Locate the cell with the specified text and output its (X, Y) center coordinate. 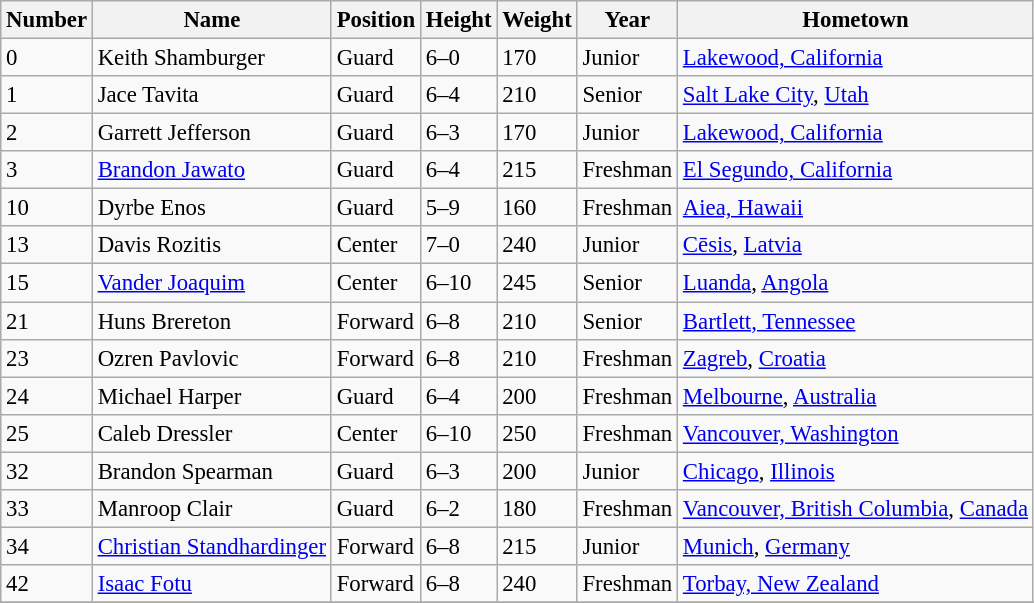
Jace Tavita (212, 95)
Munich, Germany (856, 546)
Name (212, 20)
Caleb Dressler (212, 433)
Hometown (856, 20)
Isaac Fotu (212, 584)
6–0 (458, 58)
Zagreb, Croatia (856, 358)
Michael Harper (212, 396)
160 (537, 208)
Weight (537, 20)
Number (47, 20)
Cēsis, Latvia (856, 245)
32 (47, 471)
Salt Lake City, Utah (856, 95)
Garrett Jefferson (212, 133)
Vancouver, Washington (856, 433)
Aiea, Hawaii (856, 208)
7–0 (458, 245)
42 (47, 584)
Chicago, Illinois (856, 471)
El Segundo, California (856, 170)
245 (537, 283)
10 (47, 208)
0 (47, 58)
250 (537, 433)
15 (47, 283)
Dyrbe Enos (212, 208)
Torbay, New Zealand (856, 584)
Year (627, 20)
21 (47, 321)
33 (47, 509)
180 (537, 509)
5–9 (458, 208)
34 (47, 546)
13 (47, 245)
24 (47, 396)
Christian Standhardinger (212, 546)
25 (47, 433)
Melbourne, Australia (856, 396)
Manroop Clair (212, 509)
1 (47, 95)
Bartlett, Tennessee (856, 321)
23 (47, 358)
3 (47, 170)
2 (47, 133)
Brandon Spearman (212, 471)
Vander Joaquim (212, 283)
Height (458, 20)
Huns Brereton (212, 321)
Davis Rozitis (212, 245)
6–2 (458, 509)
Ozren Pavlovic (212, 358)
Brandon Jawato (212, 170)
Luanda, Angola (856, 283)
Position (376, 20)
Vancouver, British Columbia, Canada (856, 509)
Keith Shamburger (212, 58)
